Determine the (x, y) coordinate at the center of the cell enclosing the given text.  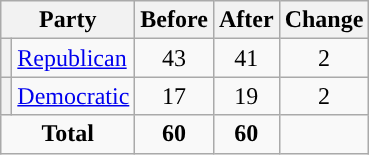
Before (174, 20)
41 (246, 58)
Change (324, 20)
19 (246, 96)
43 (174, 58)
Party (68, 20)
After (246, 20)
17 (174, 96)
Democratic (74, 96)
Republican (74, 58)
Total (68, 134)
